Locate the cell with the specified text and output its [x, y] center coordinate. 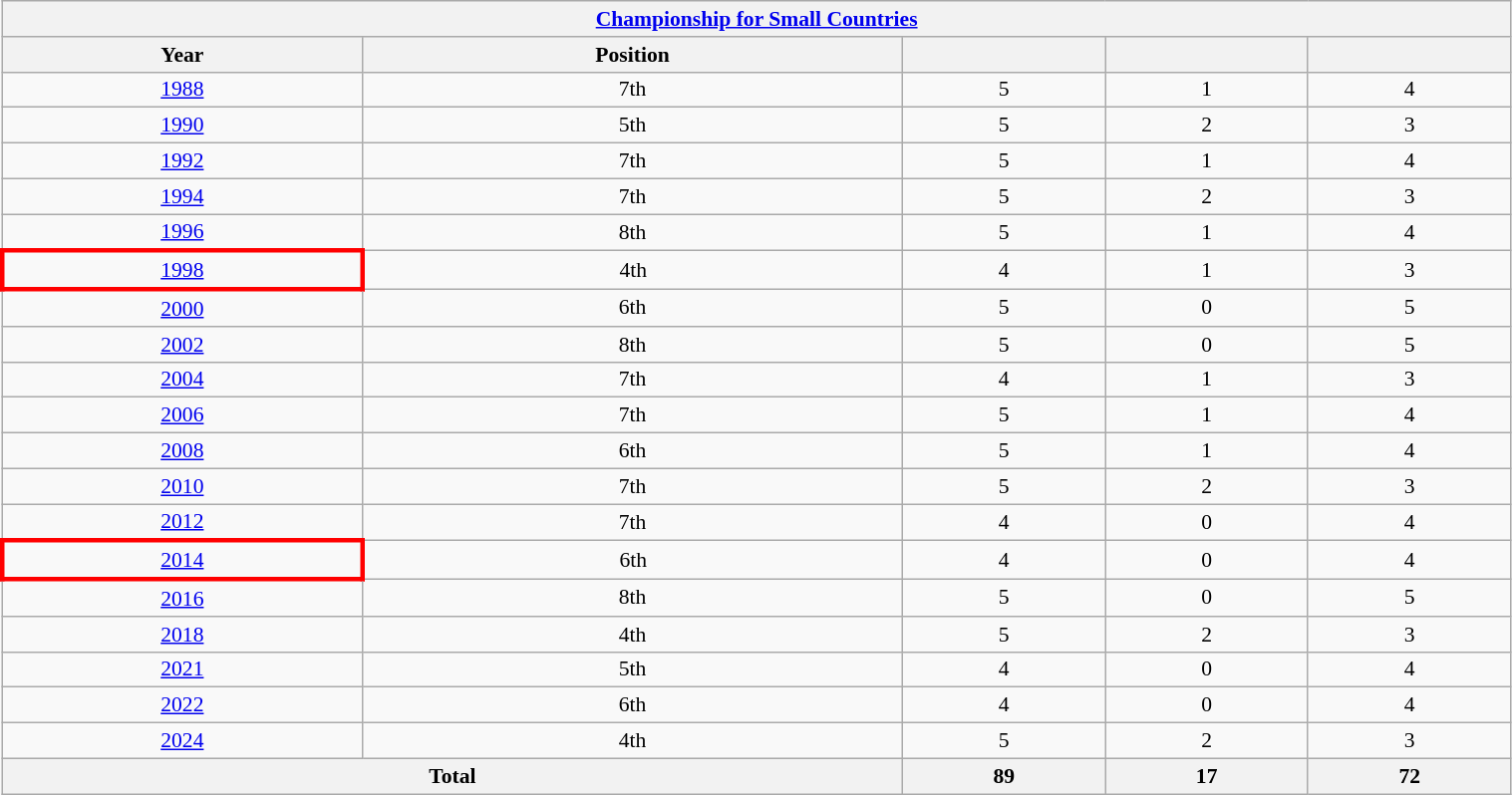
1990 [181, 126]
89 [1005, 776]
2002 [181, 345]
Position [632, 55]
Total [453, 776]
72 [1409, 776]
2018 [181, 635]
2008 [181, 451]
2016 [181, 598]
1994 [181, 196]
2022 [181, 705]
2004 [181, 380]
17 [1206, 776]
2012 [181, 522]
2021 [181, 669]
1988 [181, 90]
2014 [181, 560]
1998 [181, 271]
1992 [181, 161]
2000 [181, 309]
2024 [181, 741]
2006 [181, 415]
Year [181, 55]
1996 [181, 233]
2010 [181, 486]
Championship for Small Countries [756, 19]
